Return [X, Y] of the center of cell containing provided text 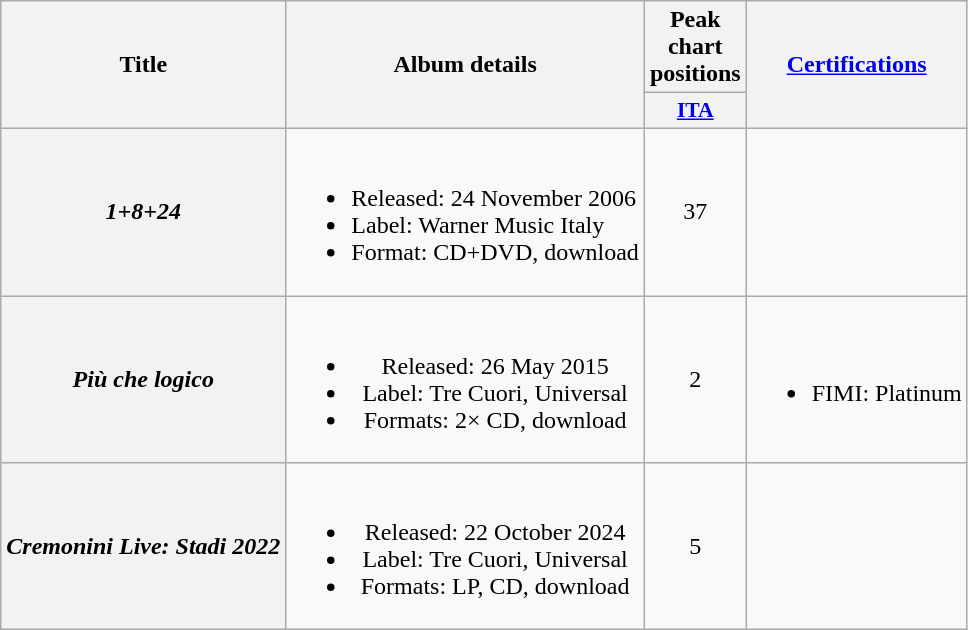
Più che logico [144, 380]
Peak chart positions [695, 47]
Released: 22 October 2024Label: Tre Cuori, UniversalFormats: LP, CD, download [466, 546]
37 [695, 212]
Album details [466, 65]
Cremonini Live: Stadi 2022 [144, 546]
Released: 26 May 2015Label: Tre Cuori, UniversalFormats: 2× CD, download [466, 380]
2 [695, 380]
1+8+24 [144, 212]
Title [144, 65]
5 [695, 546]
ITA [695, 111]
Released: 24 November 2006Label: Warner Music ItalyFormat: CD+DVD, download [466, 212]
FIMI: Platinum [856, 380]
Certifications [856, 65]
